Extract the [x, y] coordinate from the center of the cell holding the provided text.  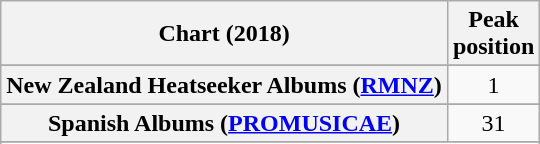
New Zealand Heatseeker Albums (RMNZ) [224, 85]
Spanish Albums (PROMUSICAE) [224, 123]
Chart (2018) [224, 34]
1 [493, 85]
31 [493, 123]
Peak position [493, 34]
